Search for the cell housing the specified text and yield its (X, Y) center coordinate. 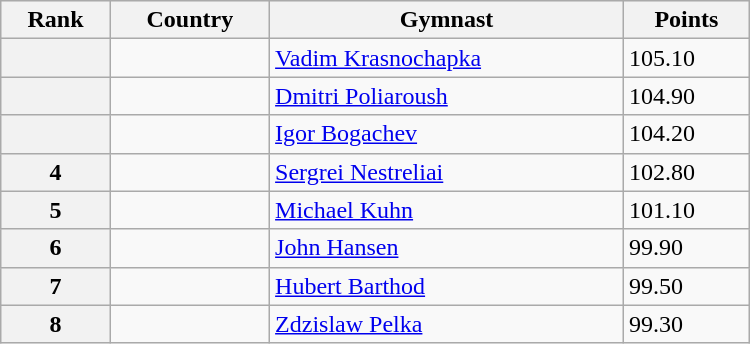
Zdzislaw Pelka (447, 324)
Michael Kuhn (447, 210)
Rank (56, 20)
99.30 (687, 324)
John Hansen (447, 248)
Hubert Barthod (447, 286)
101.10 (687, 210)
99.90 (687, 248)
Country (190, 20)
Gymnast (447, 20)
104.20 (687, 134)
105.10 (687, 58)
7 (56, 286)
5 (56, 210)
4 (56, 172)
104.90 (687, 96)
6 (56, 248)
Sergrei Nestreliai (447, 172)
Dmitri Poliaroush (447, 96)
8 (56, 324)
99.50 (687, 286)
Points (687, 20)
102.80 (687, 172)
Igor Bogachev (447, 134)
Vadim Krasnochapka (447, 58)
